Detect which cell encompasses the target text, then output its [x, y] center coordinate. 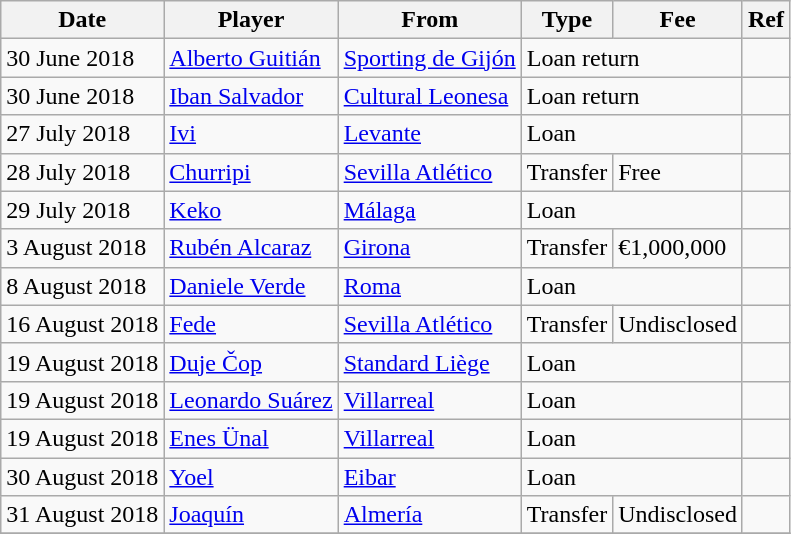
29 July 2018 [82, 210]
Levante [430, 134]
Standard Liège [430, 362]
Leonardo Suárez [251, 400]
Player [251, 20]
Duje Čop [251, 362]
30 August 2018 [82, 477]
Almería [430, 515]
€1,000,000 [678, 248]
Ref [766, 20]
Type [567, 20]
Ivi [251, 134]
Joaquín [251, 515]
8 August 2018 [82, 286]
Cultural Leonesa [430, 96]
31 August 2018 [82, 515]
Eibar [430, 477]
From [430, 20]
Girona [430, 248]
3 August 2018 [82, 248]
16 August 2018 [82, 324]
Iban Salvador [251, 96]
27 July 2018 [82, 134]
Free [678, 172]
Roma [430, 286]
Alberto Guitián [251, 58]
Daniele Verde [251, 286]
Fee [678, 20]
Enes Ünal [251, 438]
Date [82, 20]
Málaga [430, 210]
Keko [251, 210]
Rubén Alcaraz [251, 248]
28 July 2018 [82, 172]
Churripi [251, 172]
Fede [251, 324]
Yoel [251, 477]
Sporting de Gijón [430, 58]
